Pinpoint the cell where the given text exists, returning its [X, Y] midpoint coordinate. 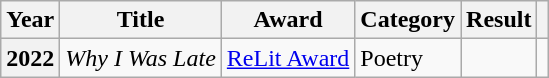
Why I Was Late [141, 58]
Title [141, 20]
Award [288, 20]
Result [499, 20]
Year [30, 20]
Category [408, 20]
Poetry [408, 58]
ReLit Award [288, 58]
2022 [30, 58]
